Return the [X, Y] coordinate for the center point of the cell that contains the specified text.  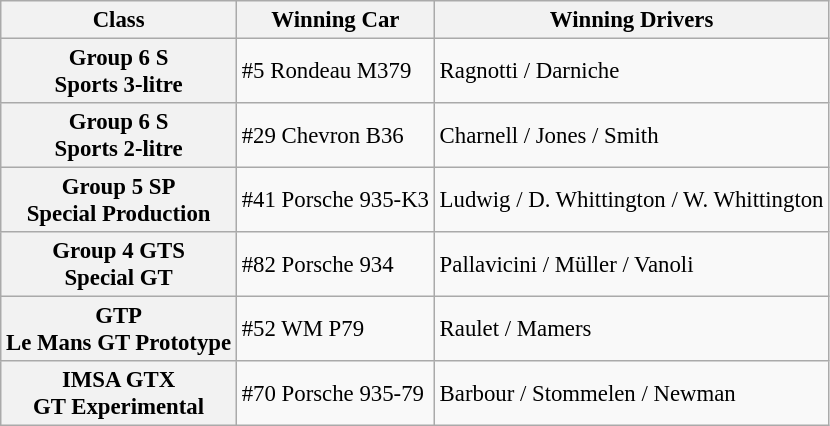
#41 Porsche 935-K3 [335, 200]
GTP Le Mans GT Prototype [119, 330]
Ragnotti / Darniche [632, 72]
#52 WM P79 [335, 330]
Winning Car [335, 20]
Ludwig / D. Whittington / W. Whittington [632, 200]
Group 5 SP Special Production [119, 200]
Group 6 S Sports 2-litre [119, 136]
Group 6 S Sports 3-litre [119, 72]
Winning Drivers [632, 20]
#82 Porsche 934 [335, 264]
Class [119, 20]
Group 4 GTS Special GT [119, 264]
#5 Rondeau M379 [335, 72]
Raulet / Mamers [632, 330]
Charnell / Jones / Smith [632, 136]
#29 Chevron B36 [335, 136]
Pallavicini / Müller / Vanoli [632, 264]
